Output the [x, y] coordinate of the center of the cell containing the given text.  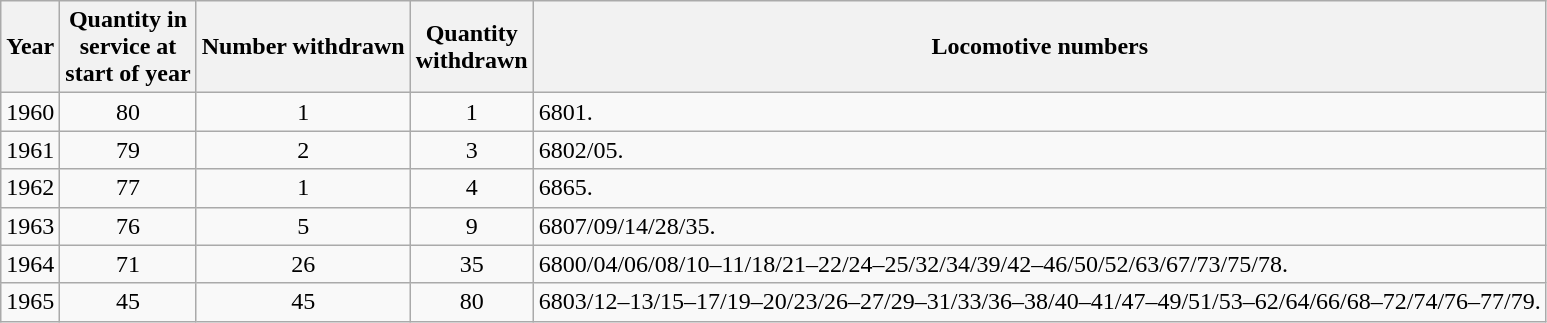
2 [303, 150]
6807/09/14/28/35. [1040, 226]
5 [303, 226]
1961 [30, 150]
76 [128, 226]
Quantitywithdrawn [472, 47]
4 [472, 188]
6803/12–13/15–17/19–20/23/26–27/29–31/33/36–38/40–41/47–49/51/53–62/64/66/68–72/74/76–77/79. [1040, 302]
6800/04/06/08/10–11/18/21–22/24–25/32/34/39/42–46/50/52/63/67/73/75/78. [1040, 264]
Quantity inservice atstart of year [128, 47]
6801. [1040, 112]
26 [303, 264]
9 [472, 226]
1962 [30, 188]
Year [30, 47]
35 [472, 264]
Number withdrawn [303, 47]
77 [128, 188]
79 [128, 150]
Locomotive numbers [1040, 47]
1965 [30, 302]
1964 [30, 264]
1963 [30, 226]
71 [128, 264]
6802/05. [1040, 150]
1960 [30, 112]
3 [472, 150]
6865. [1040, 188]
